Capture the cell that displays the provided text and extract its (X, Y) central coordinate. 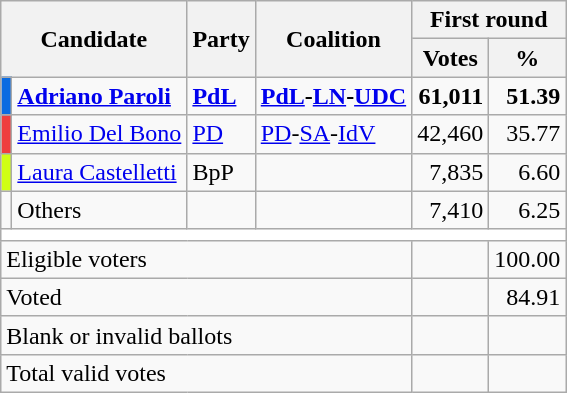
61,011 (450, 96)
Emilio Del Bono (100, 134)
100.00 (528, 259)
84.91 (528, 297)
First round (489, 20)
6.25 (528, 210)
Total valid votes (206, 373)
51.39 (528, 96)
% (528, 58)
7,410 (450, 210)
Coalition (333, 39)
PdL (221, 96)
Eligible voters (206, 259)
Adriano Paroli (100, 96)
Laura Castelletti (100, 172)
PD-SA-IdV (333, 134)
Others (100, 210)
42,460 (450, 134)
PdL-LN-UDC (333, 96)
BpP (221, 172)
Blank or invalid ballots (206, 335)
35.77 (528, 134)
6.60 (528, 172)
7,835 (450, 172)
Party (221, 39)
Candidate (94, 39)
PD (221, 134)
Votes (450, 58)
Voted (206, 297)
